Return the [x, y] coordinate for the center point of the cell that contains the specified text.  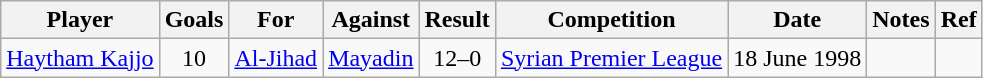
Notes [901, 20]
Syrian Premier League [611, 58]
Against [371, 20]
Player [80, 20]
For [276, 20]
Competition [611, 20]
12–0 [457, 58]
Result [457, 20]
Haytham Kajjo [80, 58]
10 [194, 58]
Date [798, 20]
Mayadin [371, 58]
Ref [958, 20]
18 June 1998 [798, 58]
Al-Jihad [276, 58]
Goals [194, 20]
